For the text-containing cell, return its midpoint in (x, y) coordinate format. 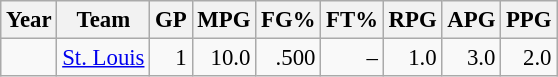
MPG (224, 20)
RPG (412, 20)
Team (104, 20)
Year (29, 20)
.500 (288, 58)
2.0 (529, 58)
FG% (288, 20)
PPG (529, 20)
FT% (352, 20)
1 (171, 58)
St. Louis (104, 58)
3.0 (472, 58)
– (352, 58)
1.0 (412, 58)
10.0 (224, 58)
GP (171, 20)
APG (472, 20)
